Scan for the cell matching the given text and deliver its (X, Y) coordinate at center. 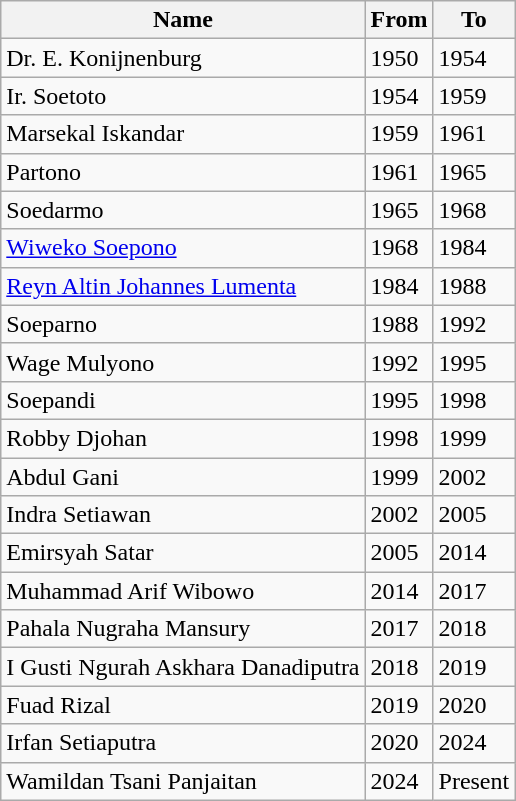
Muhammad Arif Wibowo (183, 591)
Ir. Soetoto (183, 96)
Indra Setiawan (183, 515)
Wiweko Soepono (183, 248)
Present (474, 781)
Soepandi (183, 400)
1950 (399, 58)
Soeparno (183, 324)
Wage Mulyono (183, 362)
From (399, 20)
Wamildan Tsani Panjaitan (183, 781)
Pahala Nugraha Mansury (183, 629)
Emirsyah Satar (183, 553)
Robby Djohan (183, 438)
Reyn Altin Johannes Lumenta (183, 286)
Partono (183, 172)
Abdul Gani (183, 477)
Fuad Rizal (183, 705)
Soedarmo (183, 210)
I Gusti Ngurah Askhara Danadiputra (183, 667)
Irfan Setiaputra (183, 743)
Name (183, 20)
To (474, 20)
Marsekal Iskandar (183, 134)
Dr. E. Konijnenburg (183, 58)
